From the cell containing the given text, extract its center point as [X, Y] coordinate. 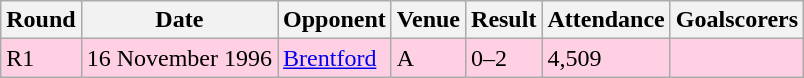
0–2 [504, 58]
Date [179, 20]
R1 [41, 58]
Goalscorers [736, 20]
Attendance [606, 20]
A [428, 58]
Result [504, 20]
Brentford [335, 58]
4,509 [606, 58]
Venue [428, 20]
16 November 1996 [179, 58]
Opponent [335, 20]
Round [41, 20]
